Provide the (x, y) coordinate of the cell's center where the given text is located.  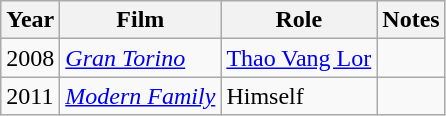
Year (30, 20)
Gran Torino (140, 58)
2011 (30, 96)
Himself (299, 96)
Film (140, 20)
Thao Vang Lor (299, 58)
Notes (411, 20)
Role (299, 20)
Modern Family (140, 96)
2008 (30, 58)
